For the text-containing cell, return its midpoint in (x, y) coordinate format. 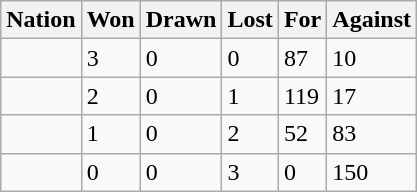
For (302, 20)
Lost (250, 20)
119 (302, 96)
87 (302, 58)
17 (372, 96)
Won (110, 20)
150 (372, 172)
83 (372, 134)
52 (302, 134)
Drawn (181, 20)
10 (372, 58)
Nation (41, 20)
Against (372, 20)
